Provide the [X, Y] coordinate of the cell's center where the given text is located.  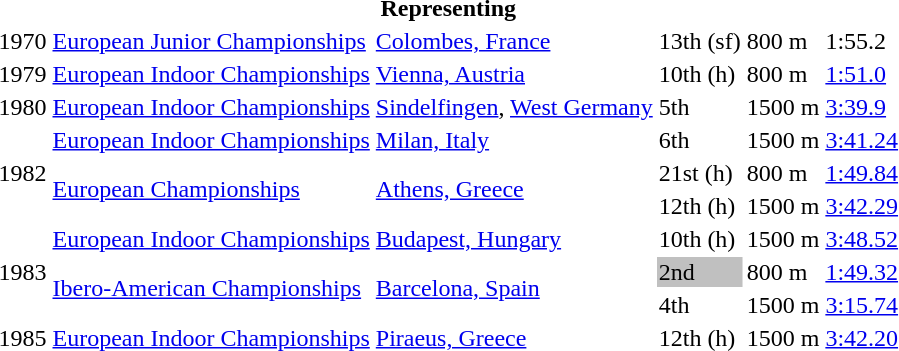
European Championships [211, 190]
5th [700, 107]
Sindelfingen, West Germany [514, 107]
6th [700, 140]
13th (sf) [700, 41]
12th (h) [700, 206]
European Junior Championships [211, 41]
Ibero-American Championships [211, 288]
Barcelona, Spain [514, 288]
21st (h) [700, 173]
4th [700, 305]
Colombes, France [514, 41]
Athens, Greece [514, 190]
2nd [700, 272]
Vienna, Austria [514, 74]
Milan, Italy [514, 140]
Budapest, Hungary [514, 239]
